Extract the (x, y) coordinate from the center of the cell holding the provided text.  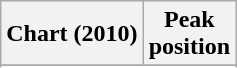
Peakposition (189, 34)
Chart (2010) (72, 34)
